For the text-containing cell, return its midpoint in [x, y] coordinate format. 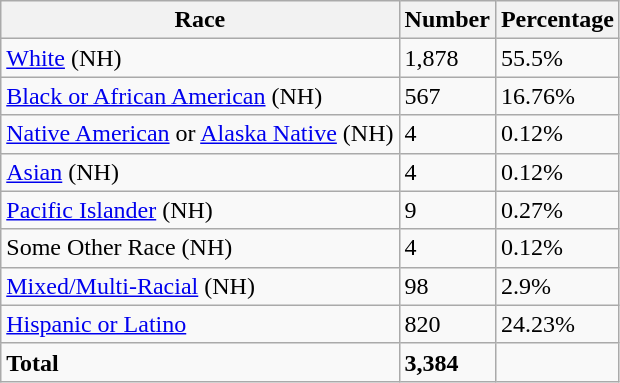
Race [200, 20]
Hispanic or Latino [200, 324]
16.76% [557, 96]
1,878 [447, 58]
2.9% [557, 286]
55.5% [557, 58]
Black or African American (NH) [200, 96]
Some Other Race (NH) [200, 248]
Percentage [557, 20]
White (NH) [200, 58]
9 [447, 210]
Native American or Alaska Native (NH) [200, 134]
Asian (NH) [200, 172]
Number [447, 20]
Total [200, 362]
Mixed/Multi-Racial (NH) [200, 286]
24.23% [557, 324]
820 [447, 324]
0.27% [557, 210]
567 [447, 96]
3,384 [447, 362]
98 [447, 286]
Pacific Islander (NH) [200, 210]
